Return the (X, Y) coordinate for the center point of the cell that contains the specified text.  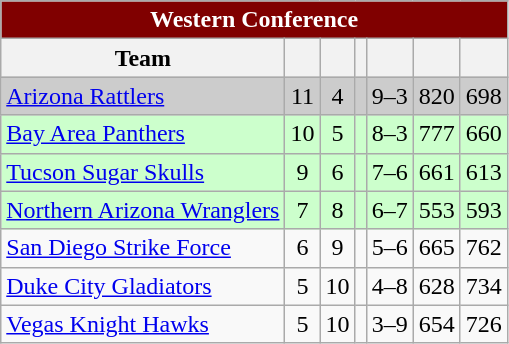
Bay Area Panthers (143, 134)
Northern Arizona Wranglers (143, 210)
762 (484, 248)
661 (436, 172)
8–3 (390, 134)
726 (484, 324)
7–6 (390, 172)
665 (436, 248)
3–9 (390, 324)
Arizona Rattlers (143, 96)
11 (302, 96)
553 (436, 210)
734 (484, 286)
San Diego Strike Force (143, 248)
4–8 (390, 286)
654 (436, 324)
Vegas Knight Hawks (143, 324)
6–7 (390, 210)
8 (338, 210)
Western Conference (254, 20)
Team (143, 58)
4 (338, 96)
628 (436, 286)
820 (436, 96)
660 (484, 134)
5–6 (390, 248)
7 (302, 210)
Duke City Gladiators (143, 286)
777 (436, 134)
593 (484, 210)
Tucson Sugar Skulls (143, 172)
9–3 (390, 96)
613 (484, 172)
698 (484, 96)
